Capture the cell that displays the provided text and extract its [x, y] central coordinate. 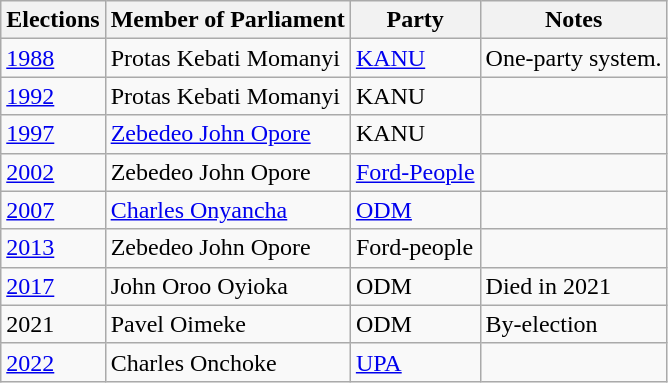
One-party system. [574, 58]
Elections [53, 20]
2022 [53, 362]
John Oroo Oyioka [228, 286]
1997 [53, 134]
Pavel Oimeke [228, 324]
Member of Parliament [228, 20]
2017 [53, 286]
Ford-people [415, 248]
Died in 2021 [574, 286]
UPA [415, 362]
Ford-People [415, 172]
Charles Onchoke [228, 362]
Charles Onyancha [228, 210]
2002 [53, 172]
Notes [574, 20]
2021 [53, 324]
1992 [53, 96]
By-election [574, 324]
2013 [53, 248]
1988 [53, 58]
Party [415, 20]
2007 [53, 210]
